Pinpoint the cell where the given text exists, returning its (X, Y) midpoint coordinate. 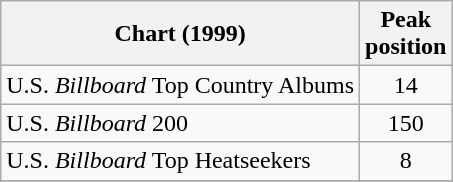
Peakposition (406, 34)
U.S. Billboard Top Country Albums (180, 85)
Chart (1999) (180, 34)
U.S. Billboard 200 (180, 123)
U.S. Billboard Top Heatseekers (180, 161)
14 (406, 85)
150 (406, 123)
8 (406, 161)
